Pinpoint the cell where the given text exists, returning its (x, y) midpoint coordinate. 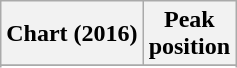
Peakposition (189, 34)
Chart (2016) (72, 34)
